Search for the cell housing the specified text and yield its [X, Y] center coordinate. 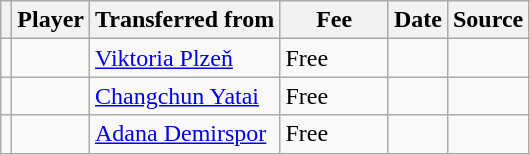
Adana Demirspor [185, 134]
Transferred from [185, 20]
Date [418, 20]
Viktoria Plzeň [185, 58]
Fee [334, 20]
Changchun Yatai [185, 96]
Player [51, 20]
Source [488, 20]
